Return the [X, Y] coordinate for the center point of the cell that contains the specified text.  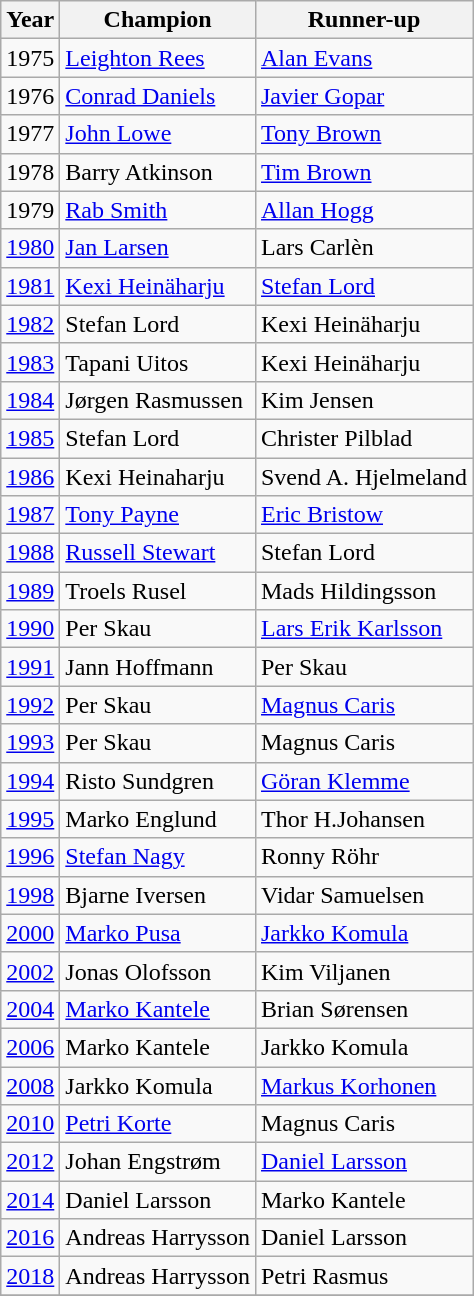
1981 [30, 286]
Johan Engstrøm [158, 1162]
1995 [30, 819]
Troels Rusel [158, 591]
1979 [30, 210]
1985 [30, 438]
1996 [30, 857]
2000 [30, 933]
1984 [30, 400]
2008 [30, 1085]
Kim Jensen [364, 400]
1998 [30, 895]
1975 [30, 58]
John Lowe [158, 134]
Champion [158, 20]
2014 [30, 1200]
Conrad Daniels [158, 96]
1977 [30, 134]
Risto Sundgren [158, 781]
1992 [30, 705]
Thor H.Johansen [364, 819]
Tony Brown [364, 134]
Javier Gopar [364, 96]
Kim Viljanen [364, 971]
2016 [30, 1238]
1983 [30, 362]
1982 [30, 324]
Year [30, 20]
Lars Erik Karlsson [364, 629]
Russell Stewart [158, 553]
Tony Payne [158, 515]
2002 [30, 971]
Kexi Heinaharju [158, 477]
Petri Korte [158, 1124]
Jonas Olofsson [158, 971]
1993 [30, 743]
2012 [30, 1162]
2018 [30, 1276]
Ronny Röhr [364, 857]
Jørgen Rasmussen [158, 400]
Christer Pilblad [364, 438]
1986 [30, 477]
1988 [30, 553]
1989 [30, 591]
2006 [30, 1047]
Alan Evans [364, 58]
Barry Atkinson [158, 172]
2010 [30, 1124]
Vidar Samuelsen [364, 895]
1980 [30, 248]
1987 [30, 515]
Mads Hildingsson [364, 591]
Allan Hogg [364, 210]
Tim Brown [364, 172]
Lars Carlèn [364, 248]
1994 [30, 781]
Leighton Rees [158, 58]
Markus Korhonen [364, 1085]
Runner-up [364, 20]
Stefan Nagy [158, 857]
1991 [30, 667]
Brian Sørensen [364, 1009]
Rab Smith [158, 210]
Göran Klemme [364, 781]
Petri Rasmus [364, 1276]
Jan Larsen [158, 248]
Marko Pusa [158, 933]
Jann Hoffmann [158, 667]
1976 [30, 96]
Tapani Uitos [158, 362]
Marko Englund [158, 819]
Bjarne Iversen [158, 895]
1978 [30, 172]
2004 [30, 1009]
1990 [30, 629]
Eric Bristow [364, 515]
Svend A. Hjelmeland [364, 477]
